Return (x, y) of the center of cell containing provided text 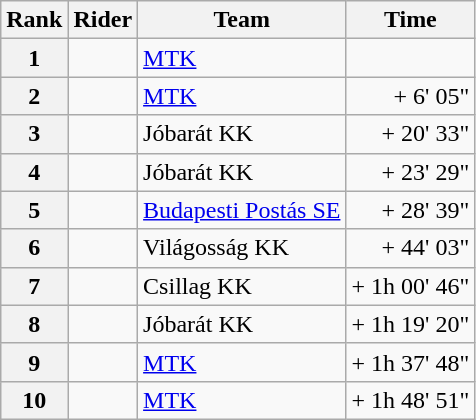
6 (34, 248)
+ 44' 03" (410, 248)
+ 28' 39" (410, 210)
Team (242, 20)
+ 1h 37' 48" (410, 362)
Rider (103, 20)
9 (34, 362)
+ 1h 48' 51" (410, 400)
+ 1h 19' 20" (410, 324)
+ 20' 33" (410, 134)
8 (34, 324)
3 (34, 134)
Budapesti Postás SE (242, 210)
2 (34, 96)
5 (34, 210)
Time (410, 20)
4 (34, 172)
1 (34, 58)
Rank (34, 20)
+ 1h 00' 46" (410, 286)
10 (34, 400)
Csillag KK (242, 286)
Világosság KK (242, 248)
7 (34, 286)
+ 6' 05" (410, 96)
+ 23' 29" (410, 172)
